Provide the (X, Y) coordinate of the cell's center where the given text is located.  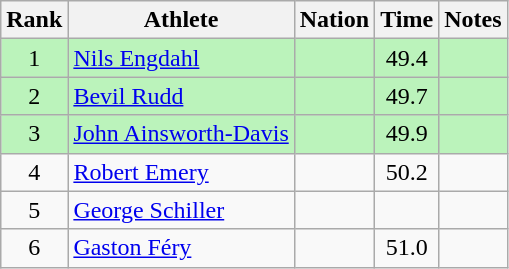
4 (34, 172)
49.7 (407, 96)
49.4 (407, 58)
Bevil Rudd (181, 96)
51.0 (407, 248)
Athlete (181, 20)
3 (34, 134)
John Ainsworth-Davis (181, 134)
Nation (334, 20)
Nils Engdahl (181, 58)
1 (34, 58)
Notes (473, 20)
Robert Emery (181, 172)
2 (34, 96)
5 (34, 210)
George Schiller (181, 210)
50.2 (407, 172)
Time (407, 20)
49.9 (407, 134)
Rank (34, 20)
6 (34, 248)
Gaston Féry (181, 248)
